Scan for the cell matching the given text and deliver its (X, Y) coordinate at center. 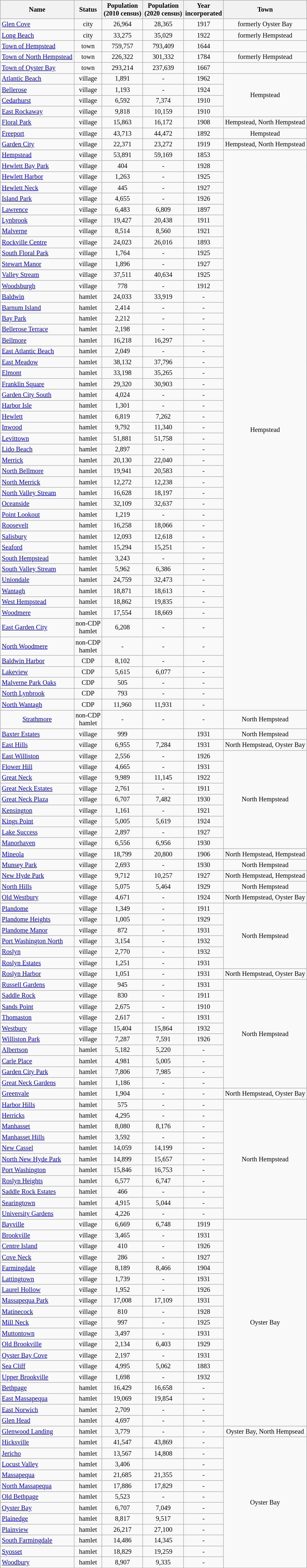
9,989 (123, 778)
3,497 (123, 1333)
Plainedge (37, 1519)
Munsey Park (37, 865)
10,257 (163, 876)
Laurel Hollow (37, 1290)
Point Lookout (37, 515)
21,355 (163, 1475)
Inwood (37, 427)
Valley Stream (37, 275)
18,197 (163, 493)
Brookville (37, 1235)
formerly Oyster Bay (265, 24)
1,698 (123, 1377)
South Valley Stream (37, 569)
Muttontown (37, 1333)
18,669 (163, 613)
1853 (204, 155)
Cedarhurst (37, 101)
8,514 (123, 231)
Town of North Hempstead (37, 57)
19,941 (123, 471)
9,517 (163, 1519)
3,406 (123, 1464)
Great Neck (37, 778)
Garden City South (37, 395)
Kensington (37, 810)
33,198 (123, 373)
26,217 (123, 1529)
18,799 (123, 854)
14,899 (123, 1159)
28,365 (163, 24)
6,956 (163, 843)
East Massapequa (37, 1399)
8,560 (163, 231)
7,985 (163, 1072)
North Woodmere (37, 646)
5,962 (123, 569)
Town (265, 9)
Carle Place (37, 1061)
Hewlett Harbor (37, 177)
Massapequa Park (37, 1301)
575 (123, 1105)
20,800 (163, 854)
1,891 (123, 79)
5,062 (163, 1366)
2,198 (123, 329)
Uniondale (37, 580)
6,819 (123, 417)
Stewart Manor (37, 264)
4,655 (123, 198)
1,952 (123, 1290)
Plandome Manor (37, 930)
3,592 (123, 1137)
24,033 (123, 297)
Merrick (37, 460)
37,511 (123, 275)
5,044 (163, 1203)
3,154 (123, 941)
8,080 (123, 1126)
East Williston (37, 756)
Great Neck Plaza (37, 799)
17,886 (123, 1486)
Woodbury (37, 1562)
Flower Hill (37, 767)
5,615 (123, 672)
Lakeview (37, 672)
15,846 (123, 1170)
35,029 (163, 35)
6,483 (123, 209)
793,409 (163, 46)
Franklin Square (37, 384)
8,907 (123, 1562)
Plainview (37, 1529)
Westbury (37, 1028)
Old Westbury (37, 897)
16,753 (163, 1170)
505 (123, 683)
Roslyn Estates (37, 963)
11,340 (163, 427)
5,075 (123, 887)
53,891 (123, 155)
Manhasset Hills (37, 1137)
Barnum Island (37, 308)
1897 (204, 209)
Searingtown (37, 1203)
Harbor Isle (37, 406)
27,100 (163, 1529)
59,169 (163, 155)
9,335 (163, 1562)
1667 (204, 68)
1,904 (123, 1094)
Massapequa (37, 1475)
18,613 (163, 591)
35,265 (163, 373)
6,403 (163, 1344)
9,792 (123, 427)
Hewlett Bay Park (37, 166)
Old Brookville (37, 1344)
17,554 (123, 613)
17,109 (163, 1301)
1,193 (123, 90)
Roslyn (37, 952)
Town of Oyster Bay (37, 68)
East Hills (37, 745)
1,186 (123, 1083)
404 (123, 166)
19,854 (163, 1399)
Woodmere (37, 613)
5,523 (123, 1497)
26,016 (163, 242)
16,297 (163, 340)
Russell Gardens (37, 985)
Locust Valley (37, 1464)
3,465 (123, 1235)
Lido Beach (37, 449)
Baldwin Harbor (37, 661)
Wantagh (37, 591)
1784 (204, 57)
16,218 (123, 340)
Saddle Rock (37, 996)
8,176 (163, 1126)
5,464 (163, 887)
1908 (204, 122)
7,374 (163, 101)
North Hills (37, 887)
759,757 (123, 46)
1,301 (123, 406)
Sea Cliff (37, 1366)
Bellerose Terrace (37, 329)
North Valley Stream (37, 493)
Harbor Hills (37, 1105)
New Hyde Park (37, 876)
Mineola (37, 854)
11,931 (163, 705)
2,049 (123, 351)
14,808 (163, 1453)
1,005 (123, 919)
Oyster Bay Cove (37, 1355)
Baxter Estates (37, 734)
1,739 (123, 1279)
Malverne (37, 231)
7,284 (163, 745)
Upper Brookville (37, 1377)
Sands Point (37, 1007)
Great Neck Estates (37, 789)
5,182 (123, 1050)
4,981 (123, 1061)
8,466 (163, 1268)
8,102 (123, 661)
Bellmore (37, 340)
32,109 (123, 504)
7,591 (163, 1039)
19,835 (163, 602)
9,712 (123, 876)
Hicksville (37, 1442)
New Cassel (37, 1148)
1962 (204, 79)
7,049 (163, 1508)
32,637 (163, 504)
15,294 (123, 547)
North Massapequa (37, 1486)
16,429 (123, 1388)
Yearincorporated (204, 9)
2,617 (123, 1017)
51,881 (123, 438)
4,665 (123, 767)
South Floral Park (37, 253)
40,634 (163, 275)
1,161 (123, 810)
7,287 (123, 1039)
6,577 (123, 1181)
Centre Island (37, 1246)
Name (37, 9)
2,761 (123, 789)
15,863 (123, 122)
North Wantagh (37, 705)
15,404 (123, 1028)
2,134 (123, 1344)
22,040 (163, 460)
16,258 (123, 525)
43,713 (123, 133)
Lawrence (37, 209)
Glen Head (37, 1421)
Albertson (37, 1050)
1,219 (123, 515)
872 (123, 930)
24,759 (123, 580)
1912 (204, 286)
Levittown (37, 438)
11,960 (123, 705)
Jericho (37, 1453)
Syosset (37, 1551)
Cove Neck (37, 1257)
Elmont (37, 373)
Bay Park (37, 319)
19,259 (163, 1551)
8,189 (123, 1268)
4,915 (123, 1203)
997 (123, 1323)
Bellerose (37, 90)
Manhasset (37, 1126)
4,024 (123, 395)
Roosevelt (37, 525)
410 (123, 1246)
15,251 (163, 547)
North Bellmore (37, 471)
Strathmore (37, 719)
12,093 (123, 536)
Kings Point (37, 821)
6,386 (163, 569)
Malverne Park Oaks (37, 683)
1,263 (123, 177)
1,896 (123, 264)
Glen Cove (37, 24)
1,349 (123, 908)
2,693 (123, 865)
17,008 (123, 1301)
1,051 (123, 974)
Great Neck Gardens (37, 1083)
Floral Park (37, 122)
20,583 (163, 471)
19,427 (123, 220)
810 (123, 1312)
Bethpage (37, 1388)
Saddle Rock Estates (37, 1192)
East Rockaway (37, 111)
Roslyn Harbor (37, 974)
Mill Neck (37, 1323)
4,697 (123, 1421)
1,764 (123, 253)
1,251 (123, 963)
Baldwin (37, 297)
1893 (204, 242)
24,023 (123, 242)
2,197 (123, 1355)
33,275 (123, 35)
14,199 (163, 1148)
10,159 (163, 111)
16,658 (163, 1388)
South Farmingdale (37, 1540)
Oceanside (37, 504)
2,709 (123, 1410)
Bayville (37, 1224)
12,238 (163, 482)
Oyster Bay, North Hempsead (265, 1431)
Hewlett (37, 417)
20,438 (163, 220)
16,172 (163, 122)
30,903 (163, 384)
6,955 (123, 745)
8,817 (123, 1519)
Thomaston (37, 1017)
37,796 (163, 362)
18,829 (123, 1551)
University Gardens (37, 1213)
North Lynbrook (37, 694)
20,130 (123, 460)
1906 (204, 854)
22,371 (123, 144)
3,243 (123, 558)
16,628 (123, 493)
East Atlantic Beach (37, 351)
14,059 (123, 1148)
1883 (204, 1366)
4,226 (123, 1213)
Garden City Park (37, 1072)
Port Washington (37, 1170)
Plandome Heights (37, 919)
Lynbrook (37, 220)
6,748 (163, 1224)
14,486 (123, 1540)
2,212 (123, 319)
830 (123, 996)
293,214 (123, 68)
1892 (204, 133)
33,919 (163, 297)
Old Bethpage (37, 1497)
23,272 (163, 144)
4,295 (123, 1115)
Status (88, 9)
14,345 (163, 1540)
1917 (204, 24)
6,669 (123, 1224)
East Norwich (37, 1410)
Woodsburgh (37, 286)
Town of Hempstead (37, 46)
6,556 (123, 843)
1644 (204, 46)
Population(2010 census) (123, 9)
17,829 (163, 1486)
793 (123, 694)
Garden City (37, 144)
237,639 (163, 68)
Williston Park (37, 1039)
7,262 (163, 417)
Lattingtown (37, 1279)
51,758 (163, 438)
6,592 (123, 101)
Port Washington North (37, 941)
Glenwood Landing (37, 1431)
Roslyn Heights (37, 1181)
44,472 (163, 133)
12,618 (163, 536)
43,869 (163, 1442)
2,770 (123, 952)
South Hempstead (37, 558)
7,806 (123, 1072)
15,657 (163, 1159)
29,320 (123, 384)
West Hempstead (37, 602)
Herricks (37, 1115)
2,414 (123, 308)
7,482 (163, 799)
Lake Success (37, 832)
2,556 (123, 756)
2,675 (123, 1007)
Matinecock (37, 1312)
18,066 (163, 525)
3,779 (123, 1431)
466 (123, 1192)
North New Hyde Park (37, 1159)
Atlantic Beach (37, 79)
12,272 (123, 482)
999 (123, 734)
Population(2020 census) (163, 9)
Seaford (37, 547)
26,964 (123, 24)
1904 (204, 1268)
Long Beach (37, 35)
6,077 (163, 672)
East Meadow (37, 362)
286 (123, 1257)
Hewlett Neck (37, 188)
9,818 (123, 111)
11,145 (163, 778)
6,809 (163, 209)
301,332 (163, 57)
5,220 (163, 1050)
38,132 (123, 362)
778 (123, 286)
Manorhaven (37, 843)
Plandome (37, 908)
6,747 (163, 1181)
32,473 (163, 580)
5,619 (163, 821)
6,208 (123, 627)
21,685 (123, 1475)
Farmingdale (37, 1268)
18,871 (123, 591)
Freeport (37, 133)
226,322 (123, 57)
15,864 (163, 1028)
4,995 (123, 1366)
445 (123, 188)
North Merrick (37, 482)
18,862 (123, 602)
Rockville Centre (37, 242)
41,547 (123, 1442)
4,671 (123, 897)
13,567 (123, 1453)
Salisbury (37, 536)
19,069 (123, 1399)
Island Park (37, 198)
945 (123, 985)
East Garden City (37, 627)
Greenvale (37, 1094)
